For the text-containing cell, return its midpoint in (x, y) coordinate format. 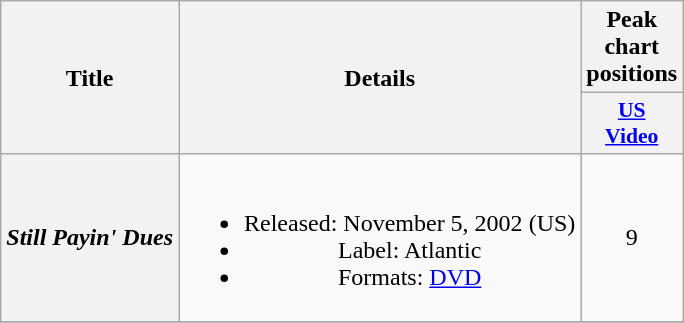
9 (632, 238)
Details (379, 78)
Still Payin' Dues (90, 238)
Peak chart positions (632, 47)
Released: November 5, 2002 (US)Label: AtlanticFormats: DVD (379, 238)
Title (90, 78)
USVideo (632, 124)
